Extract the (x, y) coordinate from the center of the cell holding the provided text.  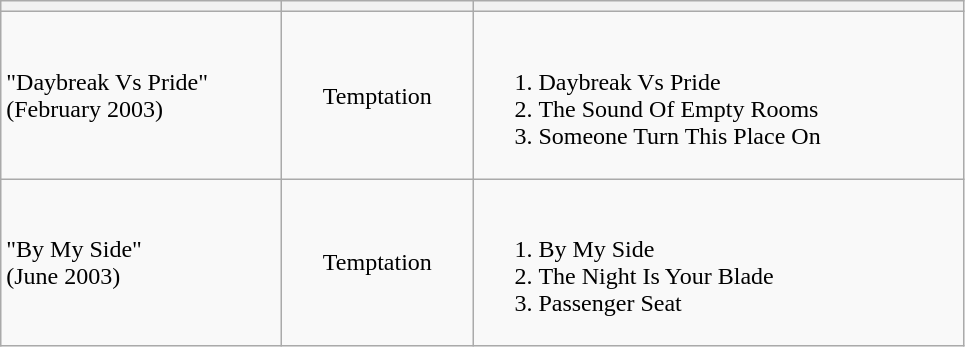
Daybreak Vs PrideThe Sound Of Empty RoomsSomeone Turn This Place On (718, 96)
"By My Side"(June 2003) (142, 262)
By My SideThe Night Is Your BladePassenger Seat (718, 262)
"Daybreak Vs Pride"(February 2003) (142, 96)
